Pinpoint the cell where the given text exists, returning its (x, y) midpoint coordinate. 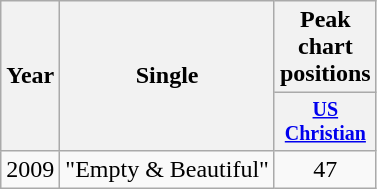
47 (325, 169)
Peak chart positions (325, 47)
2009 (30, 169)
US Christian (325, 122)
"Empty & Beautiful" (168, 169)
Year (30, 76)
Single (168, 76)
